Capture the cell that displays the provided text and extract its [x, y] central coordinate. 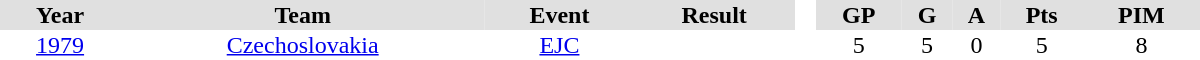
Result [714, 15]
Event [559, 15]
GP [859, 15]
EJC [559, 45]
Team [302, 15]
Pts [1041, 15]
G [926, 15]
PIM [1142, 15]
A [977, 15]
Czechoslovakia [302, 45]
1979 [60, 45]
0 [977, 45]
8 [1142, 45]
Year [60, 15]
